Detect which cell encompasses the target text, then output its (X, Y) center coordinate. 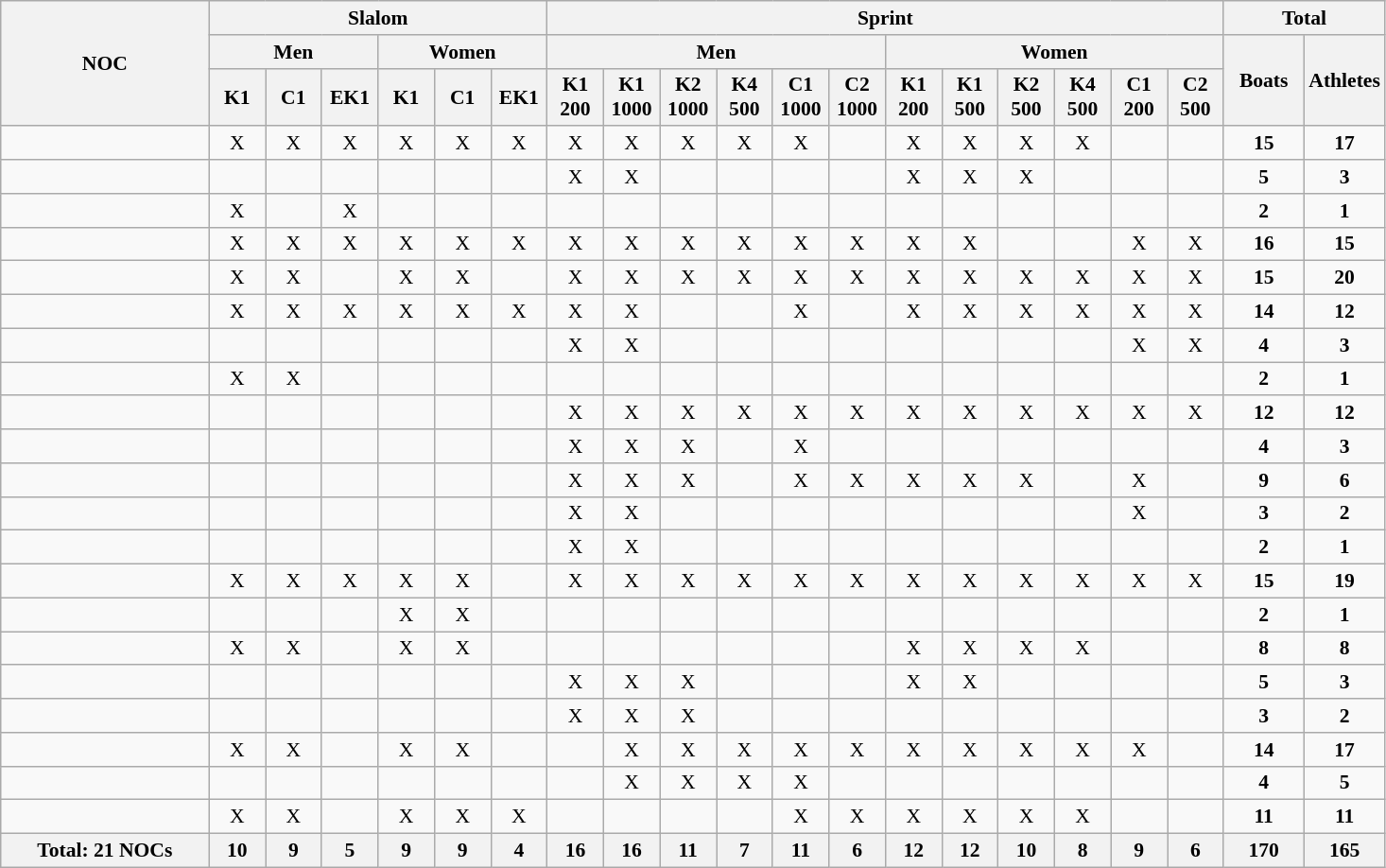
C11000 (801, 96)
C1200 (1139, 96)
Boats (1263, 81)
19 (1344, 582)
Sprint (886, 18)
Athletes (1344, 81)
170 (1263, 851)
20 (1344, 278)
165 (1344, 851)
7 (745, 851)
NOC (105, 63)
C2500 (1195, 96)
Total (1305, 18)
C21000 (858, 96)
Total: 21 NOCs (105, 851)
K2500 (1027, 96)
K11000 (632, 96)
K21000 (688, 96)
K1500 (970, 96)
Slalom (378, 18)
